Find where the given text appears and provide that cell's center as [X, Y] coordinate. 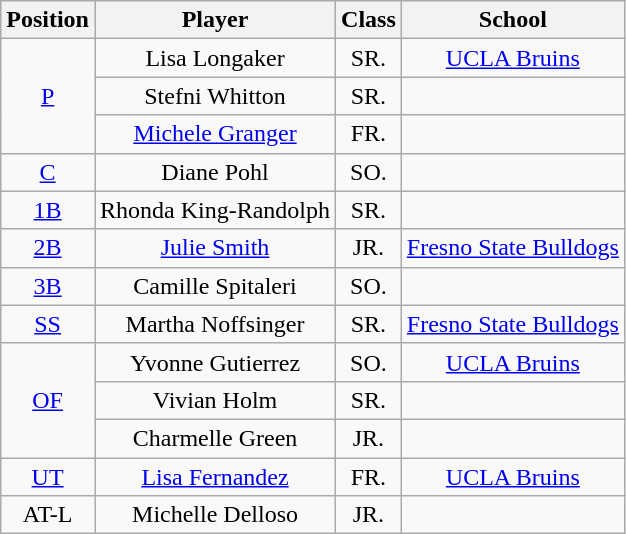
Player [214, 20]
Michele Granger [214, 134]
Lisa Longaker [214, 58]
SS [48, 324]
Stefni Whitton [214, 96]
Position [48, 20]
Michelle Delloso [214, 515]
1B [48, 210]
Yvonne Gutierrez [214, 362]
Charmelle Green [214, 438]
OF [48, 400]
Vivian Holm [214, 400]
School [512, 20]
C [48, 172]
P [48, 96]
Class [369, 20]
Julie Smith [214, 248]
Martha Noffsinger [214, 324]
Diane Pohl [214, 172]
AT-L [48, 515]
3B [48, 286]
Rhonda King-Randolph [214, 210]
Lisa Fernandez [214, 477]
2B [48, 248]
UT [48, 477]
Camille Spitaleri [214, 286]
